Find where the given text appears and provide that cell's center as (X, Y) coordinate. 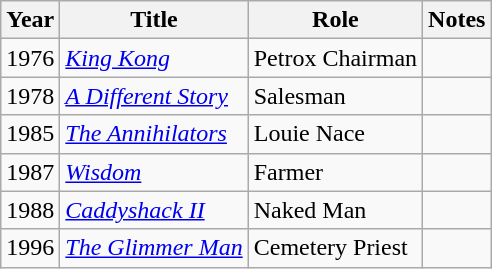
The Glimmer Man (154, 248)
Year (30, 20)
Role (335, 20)
1996 (30, 248)
1978 (30, 96)
1976 (30, 58)
1988 (30, 210)
Wisdom (154, 172)
Naked Man (335, 210)
1987 (30, 172)
Cemetery Priest (335, 248)
Title (154, 20)
King Kong (154, 58)
The Annihilators (154, 134)
1985 (30, 134)
Caddyshack II (154, 210)
Notes (457, 20)
Petrox Chairman (335, 58)
Salesman (335, 96)
Farmer (335, 172)
A Different Story (154, 96)
Louie Nace (335, 134)
